For the text-containing cell, return its midpoint in (X, Y) coordinate format. 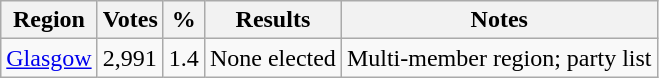
Notes (499, 20)
Region (49, 20)
None elected (272, 58)
% (184, 20)
Votes (130, 20)
Multi-member region; party list (499, 58)
Results (272, 20)
1.4 (184, 58)
2,991 (130, 58)
Glasgow (49, 58)
